Return [x, y] of the center of cell containing provided text 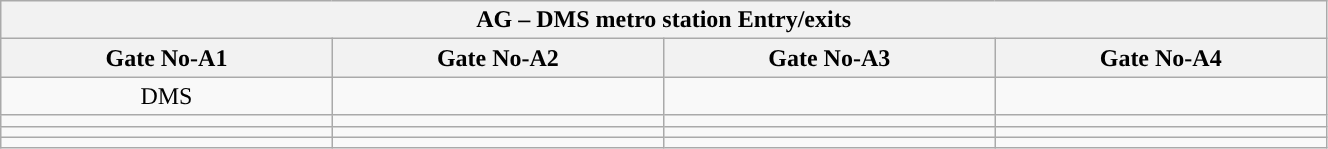
Gate No-A3 [830, 58]
Gate No-A1 [166, 58]
DMS [166, 96]
AG – DMS metro station Entry/exits [664, 20]
Gate No-A2 [498, 58]
Gate No-A4 [1160, 58]
